Search for the cell housing the specified text and yield its [X, Y] center coordinate. 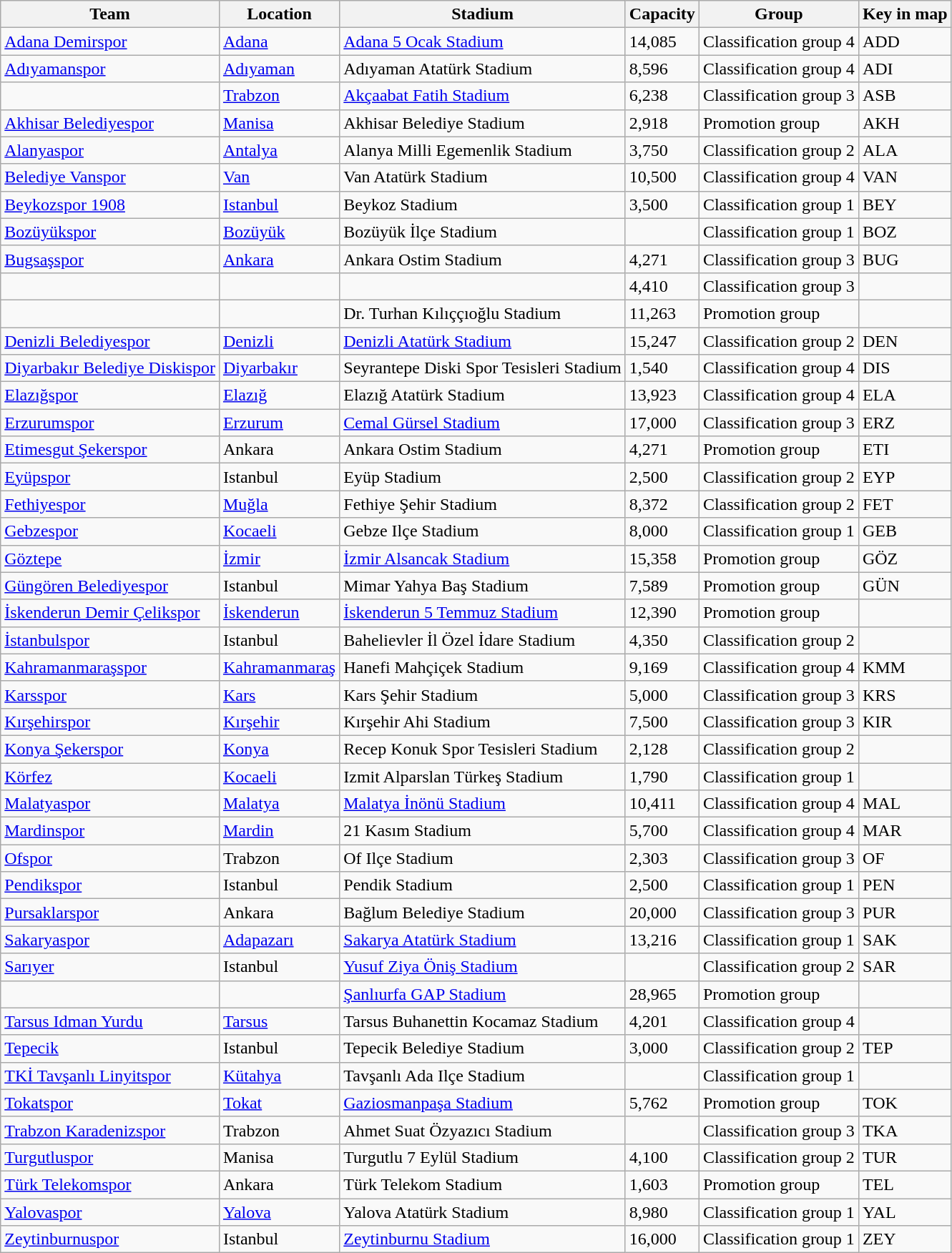
Kırşehirspor [110, 722]
4,350 [662, 640]
Eyüp Stadium [483, 477]
Erzurumspor [110, 423]
Adıyaman [279, 69]
OF [905, 858]
2,128 [662, 749]
Stadium [483, 14]
Tavşanlı Ada Ilçe Stadium [483, 1076]
10,411 [662, 804]
Tokat [279, 1103]
TUR [905, 1157]
Zeytinburnu Stadium [483, 1239]
İstanbulspor [110, 640]
20,000 [662, 913]
İzmir Alsancak Stadium [483, 559]
BEY [905, 205]
17,000 [662, 423]
Muğla [279, 504]
Karsspor [110, 694]
Etimesgut Şekerspor [110, 450]
TEP [905, 1048]
5,000 [662, 694]
Kırşehir [279, 722]
Konya Şekerspor [110, 749]
7,589 [662, 586]
GÜN [905, 586]
Sakaryaspor [110, 940]
8,372 [662, 504]
Göztepe [110, 559]
Yalova [279, 1212]
ETI [905, 450]
Antalya [279, 150]
14,085 [662, 41]
Bozüyük [279, 232]
Adapazarı [279, 940]
ADD [905, 41]
Belediye Vanspor [110, 177]
Kırşehir Ahi Stadium [483, 722]
DIS [905, 368]
Alanya Milli Egemenlik Stadium [483, 150]
15,247 [662, 341]
5,700 [662, 831]
Akçaabat Fatih Stadium [483, 96]
6,238 [662, 96]
Turgutluspor [110, 1157]
Pendik Stadium [483, 885]
Dr. Turhan Kılıççıoğlu Stadium [483, 313]
21 Kasım Stadium [483, 831]
Şanlıurfa GAP Stadium [483, 994]
Yusuf Ziya Öniş Stadium [483, 967]
10,500 [662, 177]
Of Ilçe Stadium [483, 858]
Key in map [905, 14]
ZEY [905, 1239]
ALA [905, 150]
ADI [905, 69]
ERZ [905, 423]
Bugsaşspor [110, 259]
ASB [905, 96]
TKA [905, 1130]
Alanyaspor [110, 150]
Seyrantepe Diski Spor Tesisleri Stadium [483, 368]
4,201 [662, 1021]
8,596 [662, 69]
Adana 5 Ocak Stadium [483, 41]
3,500 [662, 205]
TKİ Tavşanlı Linyitspor [110, 1076]
4,410 [662, 286]
Hanefi Mahçiçek Stadium [483, 667]
Yalova Atatürk Stadium [483, 1212]
Mardin [279, 831]
Türk Telekomspor [110, 1184]
5,762 [662, 1103]
Elazığ [279, 395]
GÖZ [905, 559]
Mardinspor [110, 831]
Malatya İnönü Stadium [483, 804]
Türk Telekom Stadium [483, 1184]
Tepecik [110, 1048]
Van Atatürk Stadium [483, 177]
Diyarbakır Belediye Diskispor [110, 368]
AKH [905, 123]
28,965 [662, 994]
SAK [905, 940]
2,918 [662, 123]
12,390 [662, 613]
BUG [905, 259]
Malatyaspor [110, 804]
MAL [905, 804]
Körfez [110, 776]
SAR [905, 967]
Turgutlu 7 Eylül Stadium [483, 1157]
Kahramanmaraşspor [110, 667]
1,790 [662, 776]
1,540 [662, 368]
İskenderun Demir Çelikspor [110, 613]
Mimar Yahya Baş Stadium [483, 586]
İzmir [279, 559]
13,923 [662, 395]
Denizli [279, 341]
KIR [905, 722]
GEB [905, 531]
Group [778, 14]
Elazığ Atatürk Stadium [483, 395]
Tarsus Idman Yurdu [110, 1021]
3,750 [662, 150]
Diyarbakır [279, 368]
Ofspor [110, 858]
İskenderun 5 Temmuz Stadium [483, 613]
TEL [905, 1184]
Kars Şehir Stadium [483, 694]
Denizli Belediyespor [110, 341]
DEN [905, 341]
ELA [905, 395]
Recep Konuk Spor Tesisleri Stadium [483, 749]
TOK [905, 1103]
13,216 [662, 940]
Eyüpspor [110, 477]
YAL [905, 1212]
16,000 [662, 1239]
Gebzespor [110, 531]
FET [905, 504]
8,000 [662, 531]
Kars [279, 694]
Konya [279, 749]
Bozüyük İlçe Stadium [483, 232]
Denizli Atatürk Stadium [483, 341]
KMM [905, 667]
Team [110, 14]
Fethiye Şehir Stadium [483, 504]
Adıyaman Atatürk Stadium [483, 69]
Adana Demirspor [110, 41]
Kütahya [279, 1076]
Adana [279, 41]
PUR [905, 913]
İskenderun [279, 613]
Location [279, 14]
Capacity [662, 14]
15,358 [662, 559]
Gaziosmanpaşa Stadium [483, 1103]
Akhisar Belediyespor [110, 123]
Tarsus [279, 1021]
Ahmet Suat Özyazıcı Stadium [483, 1130]
Van [279, 177]
Beykoz Stadium [483, 205]
Pendikspor [110, 885]
Izmit Alparslan Türkeş Stadium [483, 776]
4,100 [662, 1157]
Beykozspor 1908 [110, 205]
Cemal Gürsel Stadium [483, 423]
Yalovaspor [110, 1212]
11,263 [662, 313]
2,303 [662, 858]
KRS [905, 694]
Bağlum Belediye Stadium [483, 913]
8,980 [662, 1212]
9,169 [662, 667]
Tokatspor [110, 1103]
Kahramanmaraş [279, 667]
EYP [905, 477]
Bozüyükspor [110, 232]
7,500 [662, 722]
Tepecik Belediye Stadium [483, 1048]
Akhisar Belediye Stadium [483, 123]
Bahelievler İl Özel İdare Stadium [483, 640]
Pursaklarspor [110, 913]
Gebze Ilçe Stadium [483, 531]
Sakarya Atatürk Stadium [483, 940]
MAR [905, 831]
PEN [905, 885]
Tarsus Buhanettin Kocamaz Stadium [483, 1021]
Erzurum [279, 423]
Zeytinburnuspor [110, 1239]
Elazığspor [110, 395]
1,603 [662, 1184]
3,000 [662, 1048]
Sarıyer [110, 967]
Fethiyespor [110, 504]
BOZ [905, 232]
Trabzon Karadenizspor [110, 1130]
Adıyamanspor [110, 69]
Güngören Belediyespor [110, 586]
VAN [905, 177]
Malatya [279, 804]
